Capture the cell that displays the provided text and extract its [X, Y] central coordinate. 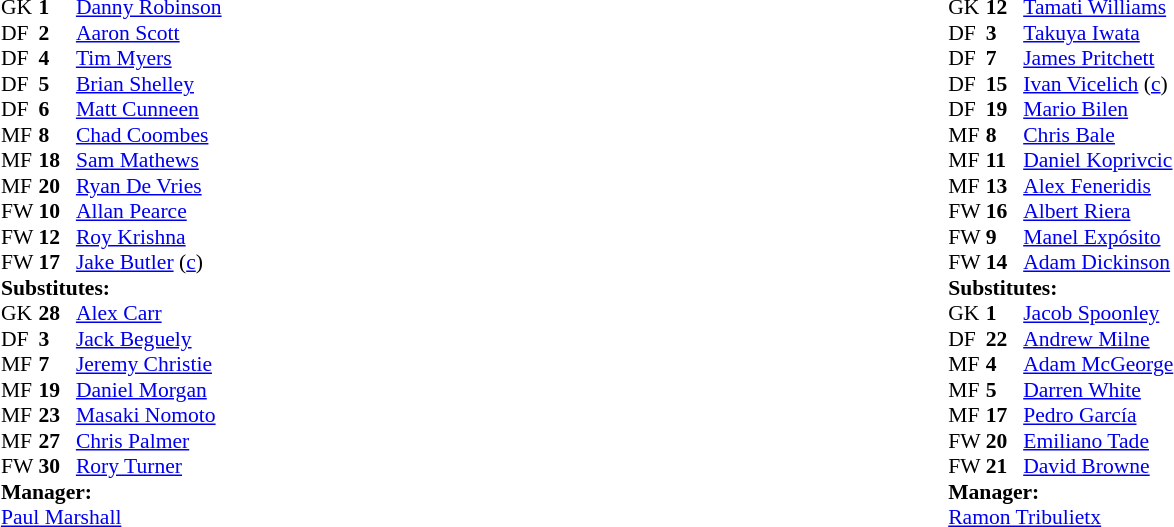
Chris Palmer [149, 441]
18 [57, 161]
12 [57, 237]
Ivan Vicelich (c) [1098, 84]
Jake Butler (c) [149, 263]
13 [1005, 186]
Alex Feneridis [1098, 186]
Pedro García [1098, 415]
Albert Riera [1098, 211]
Adam McGeorge [1098, 365]
Allan Pearce [149, 211]
Mario Bilen [1098, 109]
Aaron Scott [149, 33]
Daniel Morgan [149, 390]
James Pritchett [1098, 59]
Sam Mathews [149, 161]
14 [1005, 263]
11 [1005, 161]
Alex Carr [149, 313]
22 [1005, 339]
2 [57, 33]
Ryan De Vries [149, 186]
15 [1005, 84]
Chad Coombes [149, 135]
10 [57, 211]
Brian Shelley [149, 84]
Darren White [1098, 390]
27 [57, 441]
Andrew Milne [1098, 339]
Masaki Nomoto [149, 415]
David Browne [1098, 467]
Rory Turner [149, 467]
23 [57, 415]
Daniel Koprivcic [1098, 161]
Roy Krishna [149, 237]
Jacob Spoonley [1098, 313]
6 [57, 109]
Adam Dickinson [1098, 263]
Chris Bale [1098, 135]
Takuya Iwata [1098, 33]
30 [57, 467]
Manel Expósito [1098, 237]
Emiliano Tade [1098, 441]
21 [1005, 467]
Jack Beguely [149, 339]
Tim Myers [149, 59]
28 [57, 313]
9 [1005, 237]
1 [1005, 313]
Matt Cunneen [149, 109]
Jeremy Christie [149, 365]
16 [1005, 211]
